Locate the cell with the specified text and output its (X, Y) center coordinate. 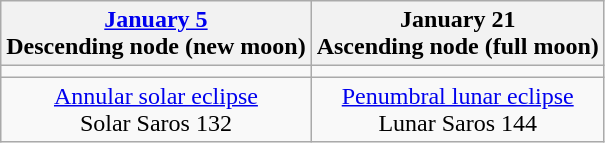
Annular solar eclipseSolar Saros 132 (156, 110)
January 21Ascending node (full moon) (458, 34)
Penumbral lunar eclipseLunar Saros 144 (458, 110)
January 5Descending node (new moon) (156, 34)
